Locate the cell with the specified text and output its (x, y) center coordinate. 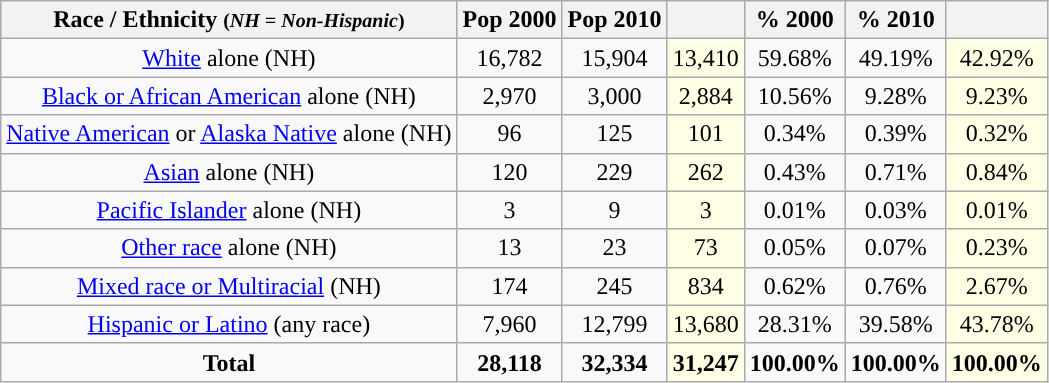
% 2000 (794, 20)
59.68% (794, 58)
43.78% (996, 324)
262 (706, 172)
0.05% (794, 248)
13 (510, 248)
28,118 (510, 362)
42.92% (996, 58)
Mixed race or Multiracial (NH) (229, 286)
12,799 (614, 324)
31,247 (706, 362)
0.07% (896, 248)
15,904 (614, 58)
White alone (NH) (229, 58)
0.84% (996, 172)
174 (510, 286)
0.43% (794, 172)
229 (614, 172)
9.23% (996, 96)
13,410 (706, 58)
Total (229, 362)
Black or African American alone (NH) (229, 96)
13,680 (706, 324)
Asian alone (NH) (229, 172)
2,970 (510, 96)
0.03% (896, 210)
Pacific Islander alone (NH) (229, 210)
32,334 (614, 362)
Pop 2010 (614, 20)
7,960 (510, 324)
16,782 (510, 58)
96 (510, 134)
0.23% (996, 248)
Native American or Alaska Native alone (NH) (229, 134)
0.34% (794, 134)
Pop 2000 (510, 20)
39.58% (896, 324)
0.32% (996, 134)
10.56% (794, 96)
0.62% (794, 286)
0.39% (896, 134)
23 (614, 248)
834 (706, 286)
Hispanic or Latino (any race) (229, 324)
9 (614, 210)
9.28% (896, 96)
101 (706, 134)
245 (614, 286)
Race / Ethnicity (NH = Non-Hispanic) (229, 20)
Other race alone (NH) (229, 248)
0.71% (896, 172)
49.19% (896, 58)
% 2010 (896, 20)
125 (614, 134)
2,884 (706, 96)
28.31% (794, 324)
73 (706, 248)
120 (510, 172)
3,000 (614, 96)
0.76% (896, 286)
2.67% (996, 286)
